Scan for the cell matching the given text and deliver its (X, Y) coordinate at center. 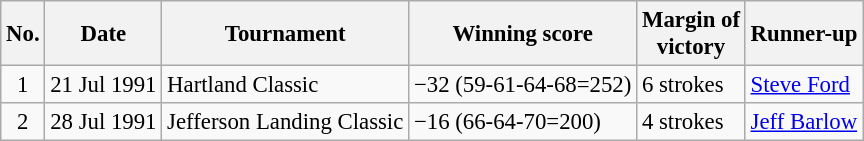
Margin ofvictory (692, 34)
28 Jul 1991 (104, 122)
Hartland Classic (286, 85)
Date (104, 34)
Winning score (523, 34)
No. (23, 34)
21 Jul 1991 (104, 85)
1 (23, 85)
6 strokes (692, 85)
−32 (59-61-64-68=252) (523, 85)
4 strokes (692, 122)
2 (23, 122)
−16 (66-64-70=200) (523, 122)
Jeff Barlow (804, 122)
Jefferson Landing Classic (286, 122)
Runner-up (804, 34)
Steve Ford (804, 85)
Tournament (286, 34)
